Return (X, Y) of the center of cell containing provided text 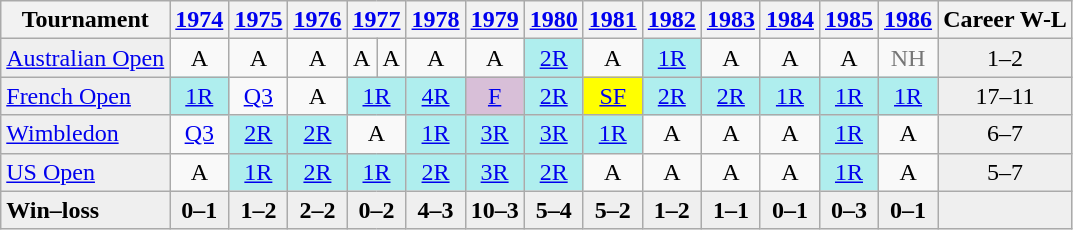
Wimbledon (86, 134)
French Open (86, 96)
1983 (730, 20)
1–1 (730, 210)
5–2 (612, 210)
Career W-L (1006, 20)
6–7 (1006, 134)
1985 (848, 20)
0–3 (848, 210)
17–11 (1006, 96)
1977 (376, 20)
1979 (494, 20)
4R (436, 96)
SF (612, 96)
Australian Open (86, 58)
0–2 (376, 210)
1978 (436, 20)
Win–loss (86, 210)
10–3 (494, 210)
1981 (612, 20)
5–4 (554, 210)
4–3 (436, 210)
1975 (258, 20)
Tournament (86, 20)
5–7 (1006, 172)
1974 (200, 20)
F (494, 96)
1984 (790, 20)
US Open (86, 172)
1976 (318, 20)
1980 (554, 20)
NH (908, 58)
1986 (908, 20)
1982 (672, 20)
2–2 (318, 210)
